Pinpoint the cell where the given text exists, returning its (X, Y) midpoint coordinate. 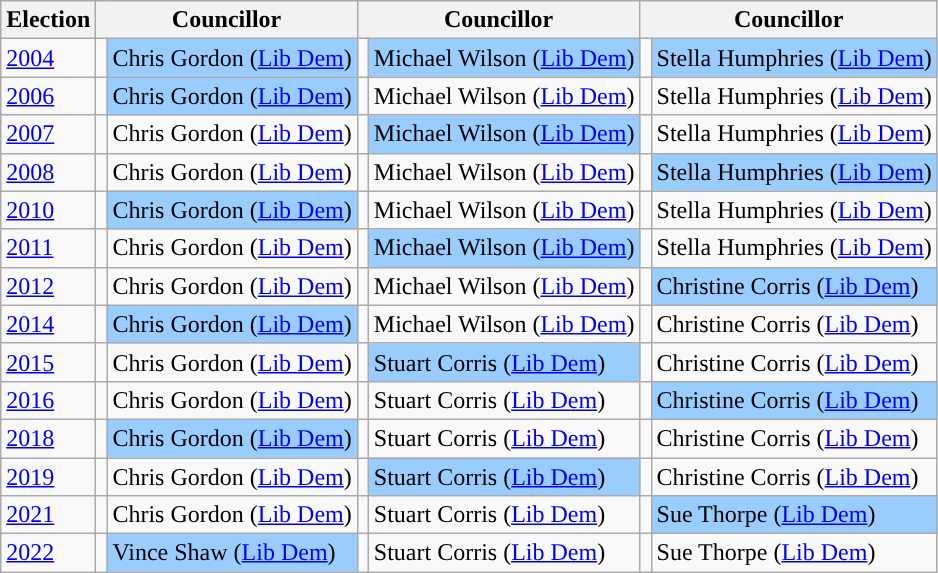
2004 (48, 58)
2006 (48, 96)
2016 (48, 400)
2015 (48, 362)
2021 (48, 515)
Vince Shaw (Lib Dem) (232, 553)
2011 (48, 248)
2012 (48, 286)
2007 (48, 134)
Election (48, 20)
2008 (48, 172)
2018 (48, 438)
2019 (48, 477)
2010 (48, 210)
2014 (48, 324)
2022 (48, 553)
